Search for the cell housing the specified text and yield its (X, Y) center coordinate. 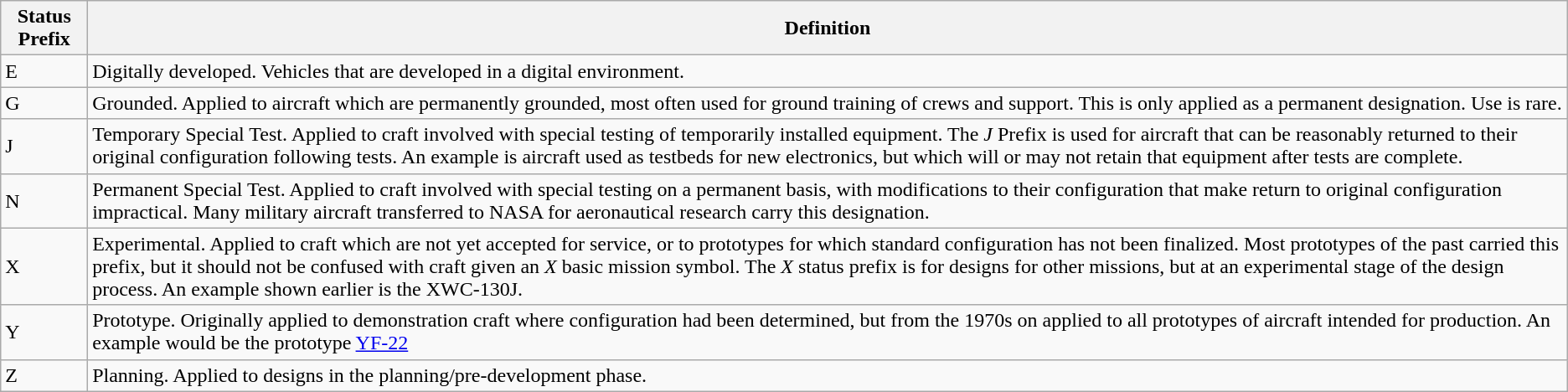
N (44, 201)
Digitally developed. Vehicles that are developed in a digital environment. (828, 71)
Planning. Applied to designs in the planning/pre-development phase. (828, 375)
J (44, 146)
Y (44, 332)
G (44, 103)
Status Prefix (44, 28)
X (44, 266)
Definition (828, 28)
Z (44, 375)
E (44, 71)
